Return [X, Y] of the center of cell containing provided text 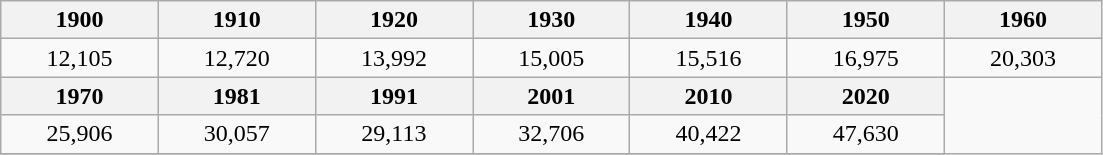
25,906 [80, 134]
16,975 [866, 58]
1910 [236, 20]
15,005 [552, 58]
1970 [80, 96]
15,516 [708, 58]
40,422 [708, 134]
1920 [394, 20]
2020 [866, 96]
2001 [552, 96]
30,057 [236, 134]
12,105 [80, 58]
32,706 [552, 134]
1950 [866, 20]
1960 [1022, 20]
29,113 [394, 134]
2010 [708, 96]
1981 [236, 96]
20,303 [1022, 58]
1930 [552, 20]
13,992 [394, 58]
1940 [708, 20]
47,630 [866, 134]
12,720 [236, 58]
1900 [80, 20]
1991 [394, 96]
